Determine the [X, Y] coordinate at the center of the cell enclosing the given text.  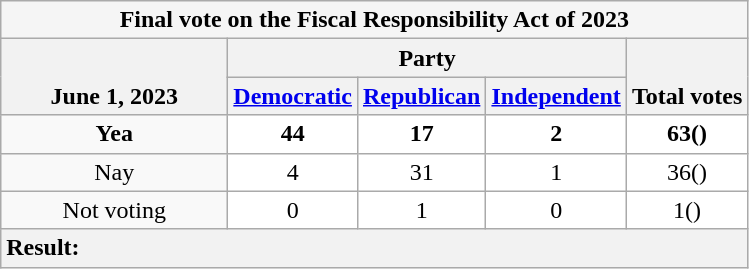
63() [687, 134]
36() [687, 172]
Democratic [293, 96]
Total votes [687, 77]
June 1, 2023 [114, 77]
Republican [421, 96]
Independent [556, 96]
Final vote on the Fiscal Responsibility Act of 2023 [374, 20]
Result: [374, 248]
Party [428, 58]
2 [556, 134]
4 [293, 172]
31 [421, 172]
1() [687, 210]
Nay [114, 172]
Yea [114, 134]
17 [421, 134]
Not voting [114, 210]
44 [293, 134]
